Find where the given text appears and provide that cell's center as (X, Y) coordinate. 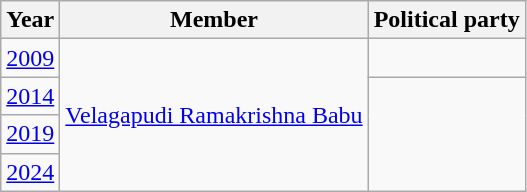
2014 (30, 96)
Member (214, 20)
Year (30, 20)
2009 (30, 58)
Political party (446, 20)
2019 (30, 134)
Velagapudi Ramakrishna Babu (214, 115)
2024 (30, 172)
